Identify which cell holds the provided text, then report its (x, y) central coordinate. 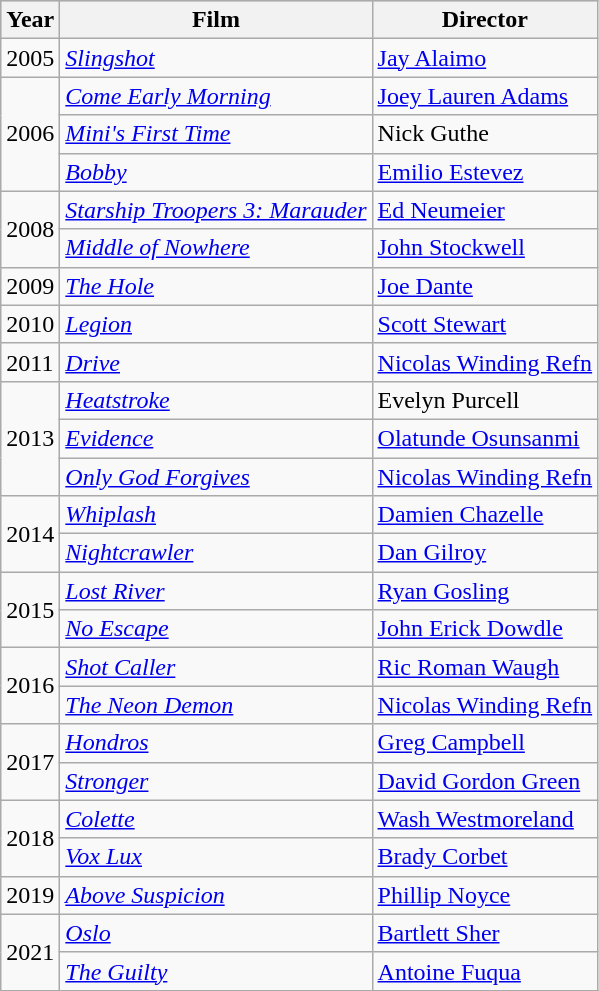
2018 (30, 838)
Olatunde Osunsanmi (485, 438)
2017 (30, 762)
Wash Westmoreland (485, 819)
Middle of Nowhere (216, 248)
Scott Stewart (485, 324)
No Escape (216, 629)
Joe Dante (485, 286)
Hondros (216, 743)
Dan Gilroy (485, 553)
2019 (30, 895)
2021 (30, 952)
Bartlett Sher (485, 933)
Evidence (216, 438)
Above Suspicion (216, 895)
Phillip Noyce (485, 895)
Come Early Morning (216, 96)
Greg Campbell (485, 743)
Lost River (216, 591)
Heatstroke (216, 400)
Shot Caller (216, 667)
Bobby (216, 172)
Legion (216, 324)
The Hole (216, 286)
Whiplash (216, 515)
Colette (216, 819)
Stronger (216, 781)
Ed Neumeier (485, 210)
Damien Chazelle (485, 515)
2006 (30, 134)
Nightcrawler (216, 553)
2010 (30, 324)
2011 (30, 362)
John Erick Dowdle (485, 629)
Starship Troopers 3: Marauder (216, 210)
Only God Forgives (216, 477)
Jay Alaimo (485, 58)
Ric Roman Waugh (485, 667)
The Guilty (216, 971)
Ryan Gosling (485, 591)
John Stockwell (485, 248)
Evelyn Purcell (485, 400)
2013 (30, 438)
2009 (30, 286)
2015 (30, 610)
The Neon Demon (216, 705)
Mini's First Time (216, 134)
Nick Guthe (485, 134)
2008 (30, 229)
Oslo (216, 933)
Year (30, 20)
Brady Corbet (485, 857)
Vox Lux (216, 857)
Joey Lauren Adams (485, 96)
Director (485, 20)
Film (216, 20)
2014 (30, 534)
2016 (30, 686)
Antoine Fuqua (485, 971)
Emilio Estevez (485, 172)
Drive (216, 362)
Slingshot (216, 58)
David Gordon Green (485, 781)
2005 (30, 58)
